Detect which cell encompasses the target text, then output its (x, y) center coordinate. 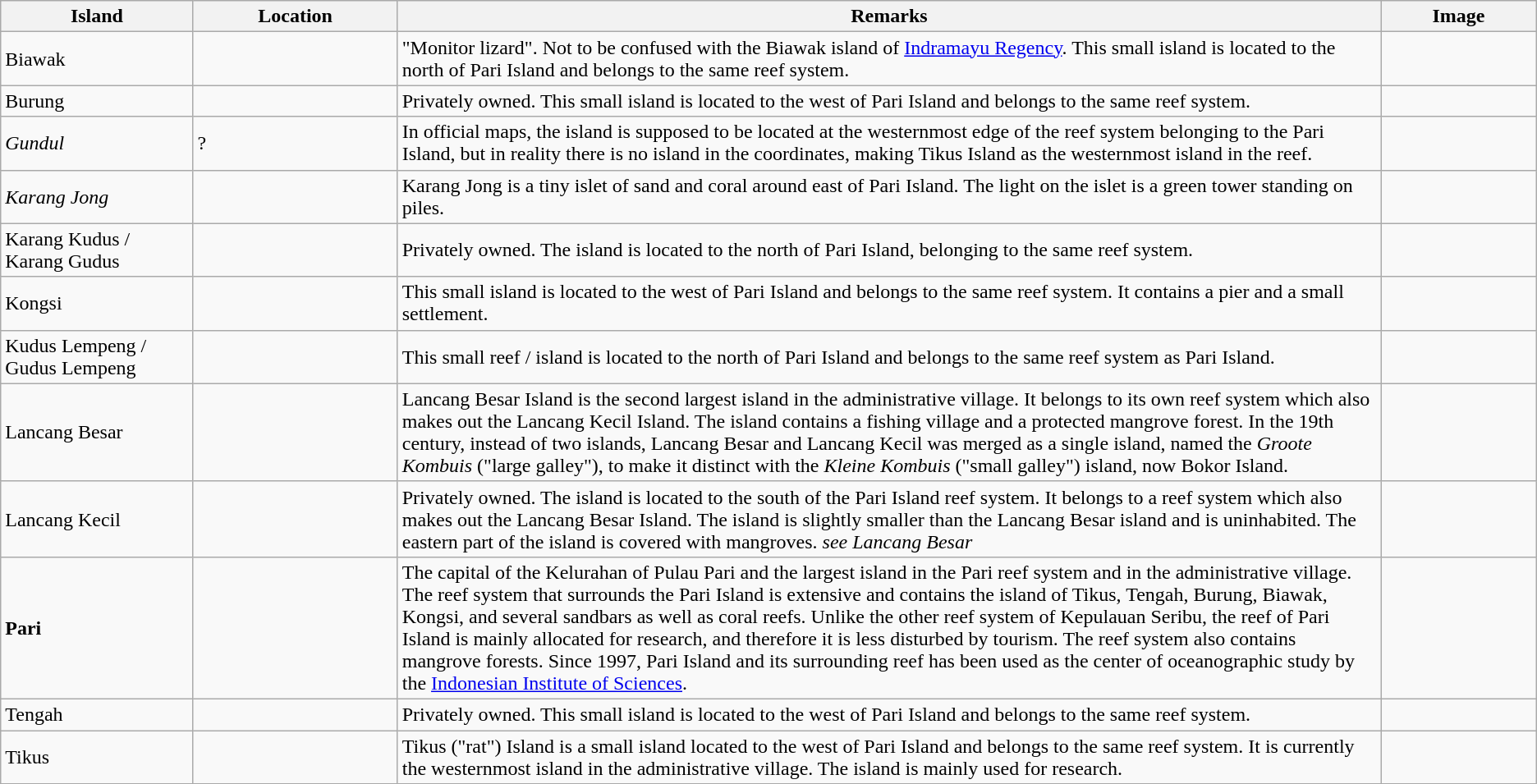
Karang Jong is a tiny islet of sand and coral around east of Pari Island. The light on the islet is a green tower standing on piles. (888, 197)
Biawak (97, 59)
Lancang Besar (97, 432)
Island (97, 16)
Tikus (97, 757)
Burung (97, 101)
Tengah (97, 714)
Kongsi (97, 304)
Privately owned. The island is located to the north of Pari Island, belonging to the same reef system. (888, 250)
Location (296, 16)
Remarks (888, 16)
Karang Jong (97, 197)
Gundul (97, 143)
This small reef / island is located to the north of Pari Island and belongs to the same reef system as Pari Island. (888, 356)
Kudus Lempeng / Gudus Lempeng (97, 356)
Karang Kudus / Karang Gudus (97, 250)
This small island is located to the west of Pari Island and belongs to the same reef system. It contains a pier and a small settlement. (888, 304)
Pari (97, 627)
Lancang Kecil (97, 519)
Image (1459, 16)
? (296, 143)
